Provide the (X, Y) coordinate of the cell's center where the given text is located.  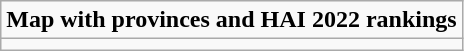
Map with provinces and HAI 2022 rankings (232, 20)
